Return (X, Y) of the center of cell containing provided text 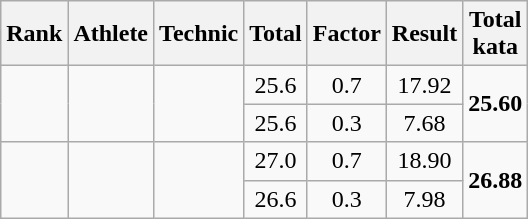
7.68 (424, 123)
Rank (34, 34)
Athlete (111, 34)
26.6 (276, 199)
Factor (346, 34)
17.92 (424, 85)
Result (424, 34)
25.60 (496, 104)
26.88 (496, 180)
Technic (199, 34)
27.0 (276, 161)
7.98 (424, 199)
Total (276, 34)
18.90 (424, 161)
Totalkata (496, 34)
